Return (X, Y) of the center of cell containing provided text 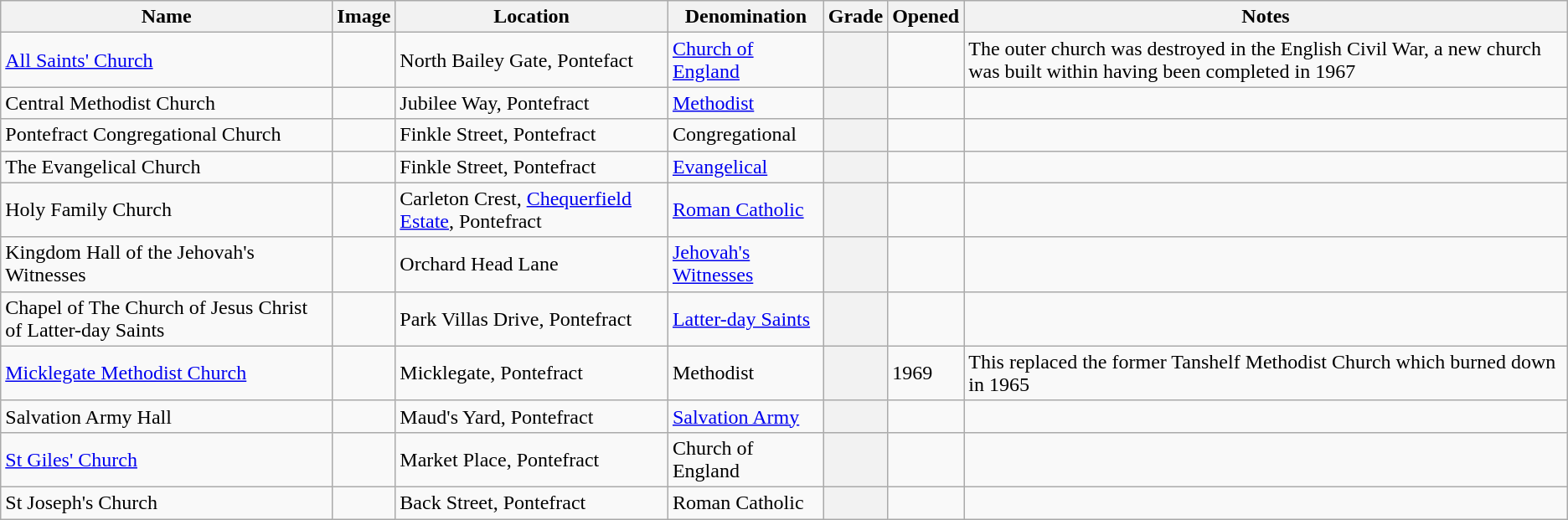
Kingdom Hall of the Jehovah's Witnesses (167, 265)
Park Villas Drive, Pontefract (532, 318)
The Evangelical Church (167, 167)
Orchard Head Lane (532, 265)
Central Methodist Church (167, 103)
Salvation Army Hall (167, 416)
Back Street, Pontefract (532, 502)
Holy Family Church (167, 209)
St Joseph's Church (167, 502)
Pontefract Congregational Church (167, 135)
Maud's Yard, Pontefract (532, 416)
Salvation Army (745, 416)
Jubilee Way, Pontefract (532, 103)
Name (167, 17)
1969 (926, 373)
Chapel of The Church of Jesus Christ of Latter-day Saints (167, 318)
Denomination (745, 17)
North Bailey Gate, Pontefact (532, 60)
Latter-day Saints (745, 318)
Notes (1266, 17)
Congregational (745, 135)
Carleton Crest, Chequerfield Estate, Pontefract (532, 209)
St Giles' Church (167, 459)
Location (532, 17)
Grade (855, 17)
Micklegate Methodist Church (167, 373)
All Saints' Church (167, 60)
Market Place, Pontefract (532, 459)
Opened (926, 17)
Micklegate, Pontefract (532, 373)
The outer church was destroyed in the English Civil War, a new church was built within having been completed in 1967 (1266, 60)
Evangelical (745, 167)
Image (364, 17)
This replaced the former Tanshelf Methodist Church which burned down in 1965 (1266, 373)
Jehovah's Witnesses (745, 265)
